Provide the [X, Y] coordinate of the cell's center where the given text is located.  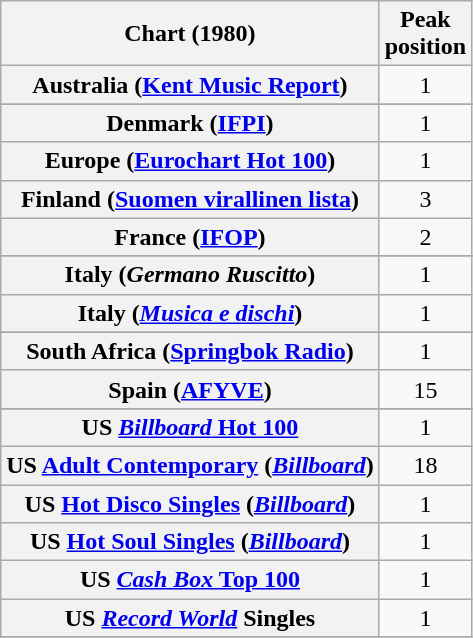
US Hot Disco Singles (Billboard) [190, 503]
South Africa (Springbok Radio) [190, 351]
US Cash Box Top 100 [190, 580]
15 [425, 389]
Europe (Eurochart Hot 100) [190, 161]
US Hot Soul Singles (Billboard) [190, 542]
Denmark (IFPI) [190, 123]
US Billboard Hot 100 [190, 427]
US Record World Singles [190, 618]
Italy (Germano Ruscitto) [190, 275]
Italy (Musica e dischi) [190, 313]
2 [425, 237]
Australia (Kent Music Report) [190, 85]
US Adult Contemporary (Billboard) [190, 465]
Finland (Suomen virallinen lista) [190, 199]
18 [425, 465]
Peakposition [425, 34]
Chart (1980) [190, 34]
3 [425, 199]
France (IFOP) [190, 237]
Spain (AFYVE) [190, 389]
